From the cell containing the given text, extract its center point as (x, y) coordinate. 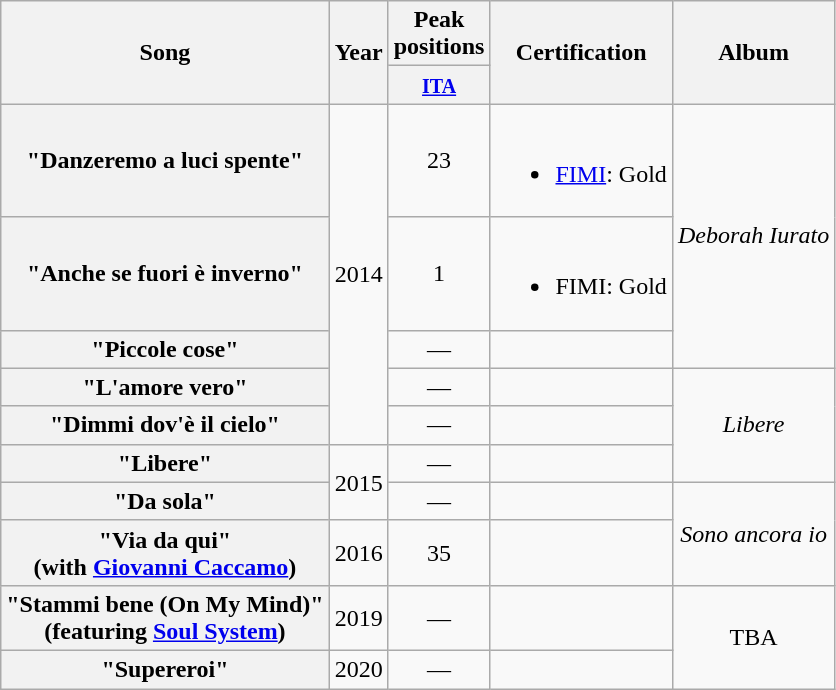
Year (358, 52)
Deborah Iurato (753, 236)
TBA (753, 636)
"L'amore vero" (165, 387)
Certification (581, 52)
2020 (358, 669)
"Piccole cose" (165, 349)
ITA (439, 85)
1 (439, 274)
"Libere" (165, 463)
Album (753, 52)
2019 (358, 618)
"Da sola" (165, 501)
"Anche se fuori è inverno" (165, 274)
Libere (753, 425)
"Supereroi" (165, 669)
Song (165, 52)
23 (439, 160)
Sono ancora io (753, 534)
"Dimmi dov'è il cielo" (165, 425)
"Via da qui"(with Giovanni Caccamo) (165, 552)
Peak positions (439, 34)
"Stammi bene (On My Mind)"(featuring Soul System) (165, 618)
"Danzeremo a luci spente" (165, 160)
2015 (358, 482)
35 (439, 552)
2014 (358, 274)
2016 (358, 552)
